Return (x, y) of the center of cell containing provided text 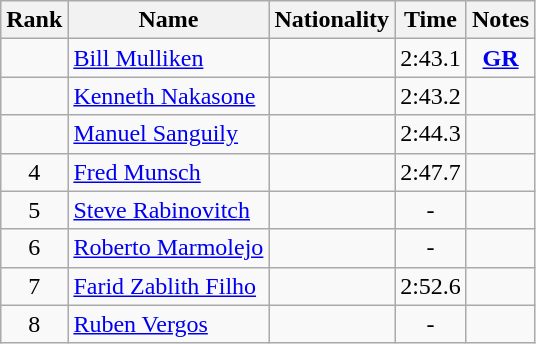
5 (34, 210)
Ruben Vergos (168, 324)
Manuel Sanguily (168, 134)
Steve Rabinovitch (168, 210)
6 (34, 248)
Roberto Marmolejo (168, 248)
Name (168, 20)
Nationality (332, 20)
Fred Munsch (168, 172)
Time (431, 20)
7 (34, 286)
2:47.7 (431, 172)
2:44.3 (431, 134)
Kenneth Nakasone (168, 96)
Notes (500, 20)
8 (34, 324)
Farid Zablith Filho (168, 286)
Rank (34, 20)
2:43.1 (431, 58)
GR (500, 58)
2:52.6 (431, 286)
2:43.2 (431, 96)
Bill Mulliken (168, 58)
4 (34, 172)
